Identify which cell holds the provided text, then report its [X, Y] central coordinate. 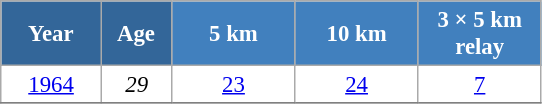
5 km [234, 34]
Age [136, 34]
1964 [52, 85]
3 × 5 km relay [480, 34]
10 km [356, 34]
29 [136, 85]
24 [356, 85]
7 [480, 85]
23 [234, 85]
Year [52, 34]
